Return the (x, y) coordinate for the center point of the cell that contains the specified text.  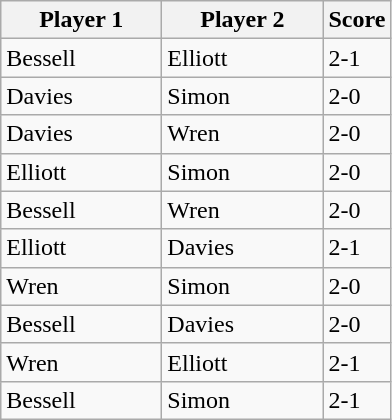
Player 1 (82, 20)
Player 2 (242, 20)
Score (357, 20)
